Pinpoint the cell where the given text exists, returning its [x, y] midpoint coordinate. 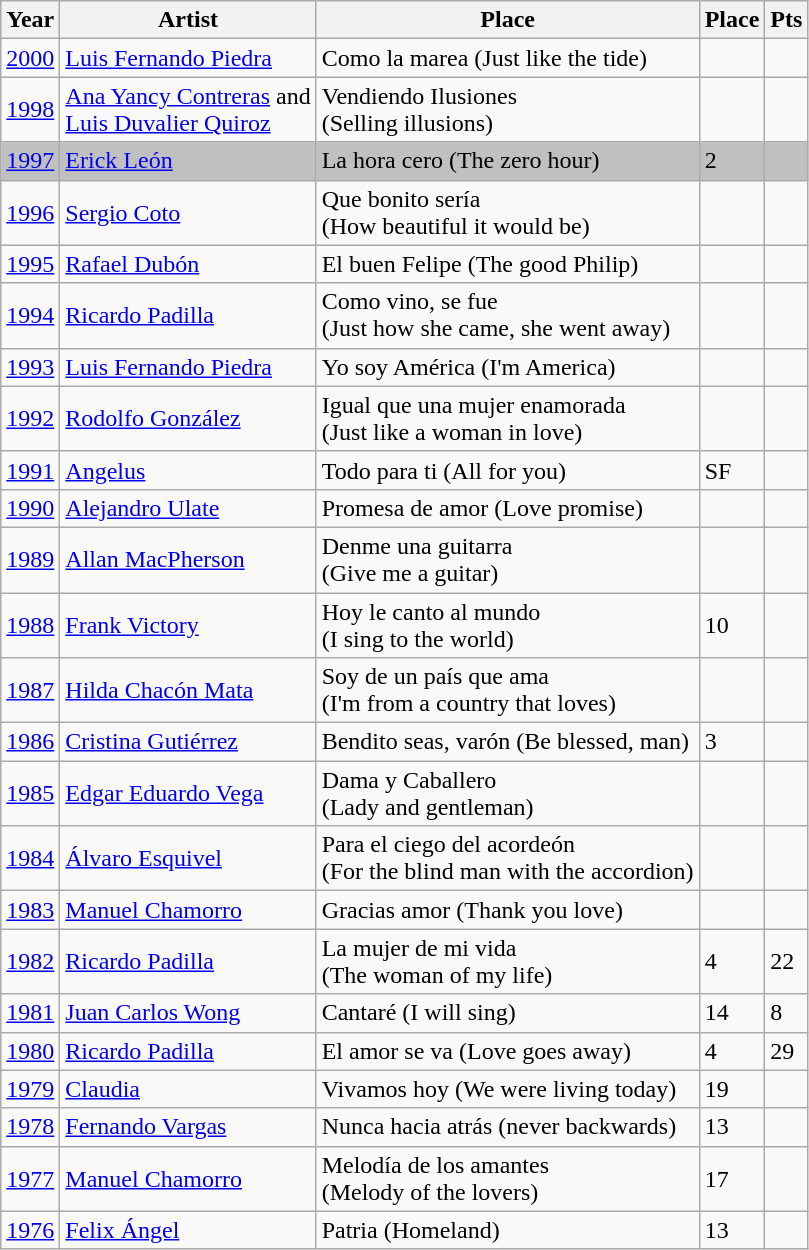
Fernando Vargas [188, 1127]
Rodolfo González [188, 418]
1976 [30, 1230]
La hora cero (The zero hour) [508, 161]
14 [732, 1013]
Juan Carlos Wong [188, 1013]
17 [732, 1178]
Year [30, 20]
Pts [786, 20]
2000 [30, 58]
1990 [30, 508]
Hoy le canto al mundo(I sing to the world) [508, 624]
Hilda Chacón Mata [188, 690]
Cristina Gutiérrez [188, 742]
19 [732, 1089]
Como vino, se fue(Just how she came, she went away) [508, 316]
1992 [30, 418]
1991 [30, 470]
Yo soy América (I'm America) [508, 367]
Artist [188, 20]
1997 [30, 161]
1978 [30, 1127]
1979 [30, 1089]
Ana Yancy Contreras andLuis Duvalier Quiroz [188, 110]
Patria (Homeland) [508, 1230]
1981 [30, 1013]
1980 [30, 1051]
1985 [30, 794]
Rafael Dubón [188, 264]
Melodía de los amantes(Melody of the lovers) [508, 1178]
1984 [30, 858]
Alejandro Ulate [188, 508]
SF [732, 470]
Para el ciego del acordeón(For the blind man with the accordion) [508, 858]
1982 [30, 962]
Edgar Eduardo Vega [188, 794]
1994 [30, 316]
1998 [30, 110]
1977 [30, 1178]
Erick León [188, 161]
Igual que una mujer enamorada(Just like a woman in love) [508, 418]
1996 [30, 212]
Que bonito sería(How beautiful it would be) [508, 212]
Felix Ángel [188, 1230]
Angelus [188, 470]
29 [786, 1051]
Denme una guitarra(Give me a guitar) [508, 560]
1988 [30, 624]
3 [732, 742]
Vendiendo Ilusiones(Selling illusions) [508, 110]
El amor se va (Love goes away) [508, 1051]
8 [786, 1013]
22 [786, 962]
2 [732, 161]
1993 [30, 367]
Dama y Caballero(Lady and gentleman) [508, 794]
El buen Felipe (The good Philip) [508, 264]
Allan MacPherson [188, 560]
Gracias amor (Thank you love) [508, 910]
1983 [30, 910]
La mujer de mi vida(The woman of my life) [508, 962]
Frank Victory [188, 624]
Álvaro Esquivel [188, 858]
Soy de un país que ama(I'm from a country that loves) [508, 690]
1995 [30, 264]
Sergio Coto [188, 212]
1986 [30, 742]
Todo para ti (All for you) [508, 470]
Como la marea (Just like the tide) [508, 58]
Promesa de amor (Love promise) [508, 508]
Claudia [188, 1089]
10 [732, 624]
1989 [30, 560]
Cantaré (I will sing) [508, 1013]
Nunca hacia atrás (never backwards) [508, 1127]
Bendito seas, varón (Be blessed, man) [508, 742]
Vivamos hoy (We were living today) [508, 1089]
1987 [30, 690]
